Find where the given text appears and provide that cell's center as (x, y) coordinate. 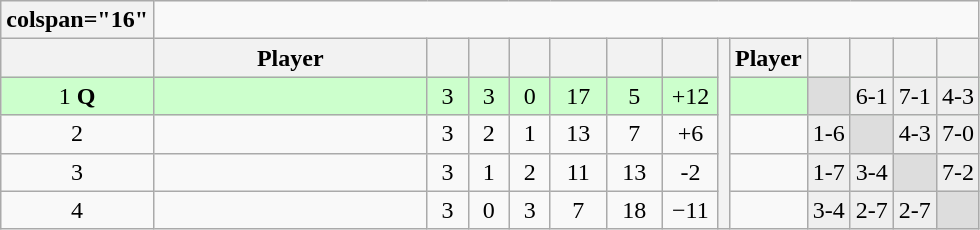
7-1 (914, 96)
5 (634, 96)
−11 (690, 210)
6-1 (872, 96)
+6 (690, 134)
1 Q (78, 96)
colspan="16" (78, 20)
11 (578, 172)
+12 (690, 96)
18 (634, 210)
1-6 (828, 134)
-2 (690, 172)
1-7 (828, 172)
4 (78, 210)
17 (578, 96)
7-2 (958, 172)
7-0 (958, 134)
